Detect which cell encompasses the target text, then output its (X, Y) center coordinate. 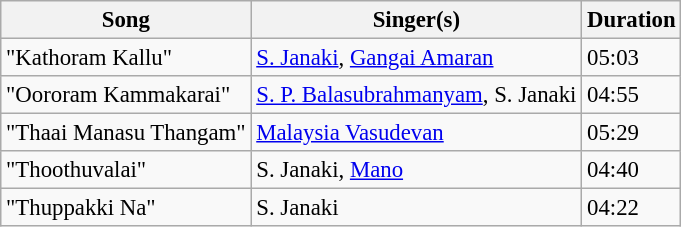
05:29 (632, 133)
04:55 (632, 95)
"Thuppakki Na" (126, 208)
Singer(s) (416, 20)
04:40 (632, 170)
"Kathoram Kallu" (126, 58)
S. Janaki, Gangai Amaran (416, 58)
S. P. Balasubrahmanyam, S. Janaki (416, 95)
"Thaai Manasu Thangam" (126, 133)
"Oororam Kammakarai" (126, 95)
04:22 (632, 208)
S. Janaki (416, 208)
Duration (632, 20)
05:03 (632, 58)
"Thoothuvalai" (126, 170)
Song (126, 20)
Malaysia Vasudevan (416, 133)
S. Janaki, Mano (416, 170)
